Search for the cell housing the specified text and yield its [x, y] center coordinate. 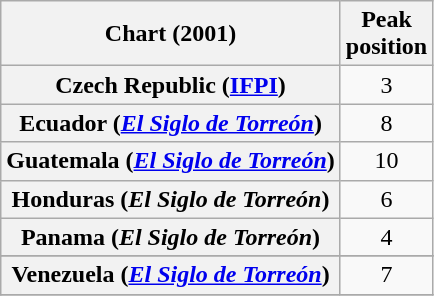
Peakposition [386, 34]
6 [386, 199]
Venezuela (El Siglo de Torreón) [171, 275]
Chart (2001) [171, 34]
Guatemala (El Siglo de Torreón) [171, 161]
3 [386, 85]
4 [386, 237]
7 [386, 275]
Czech Republic (IFPI) [171, 85]
Panama (El Siglo de Torreón) [171, 237]
10 [386, 161]
Honduras (El Siglo de Torreón) [171, 199]
Ecuador (El Siglo de Torreón) [171, 123]
8 [386, 123]
